For the text-containing cell, return its midpoint in [x, y] coordinate format. 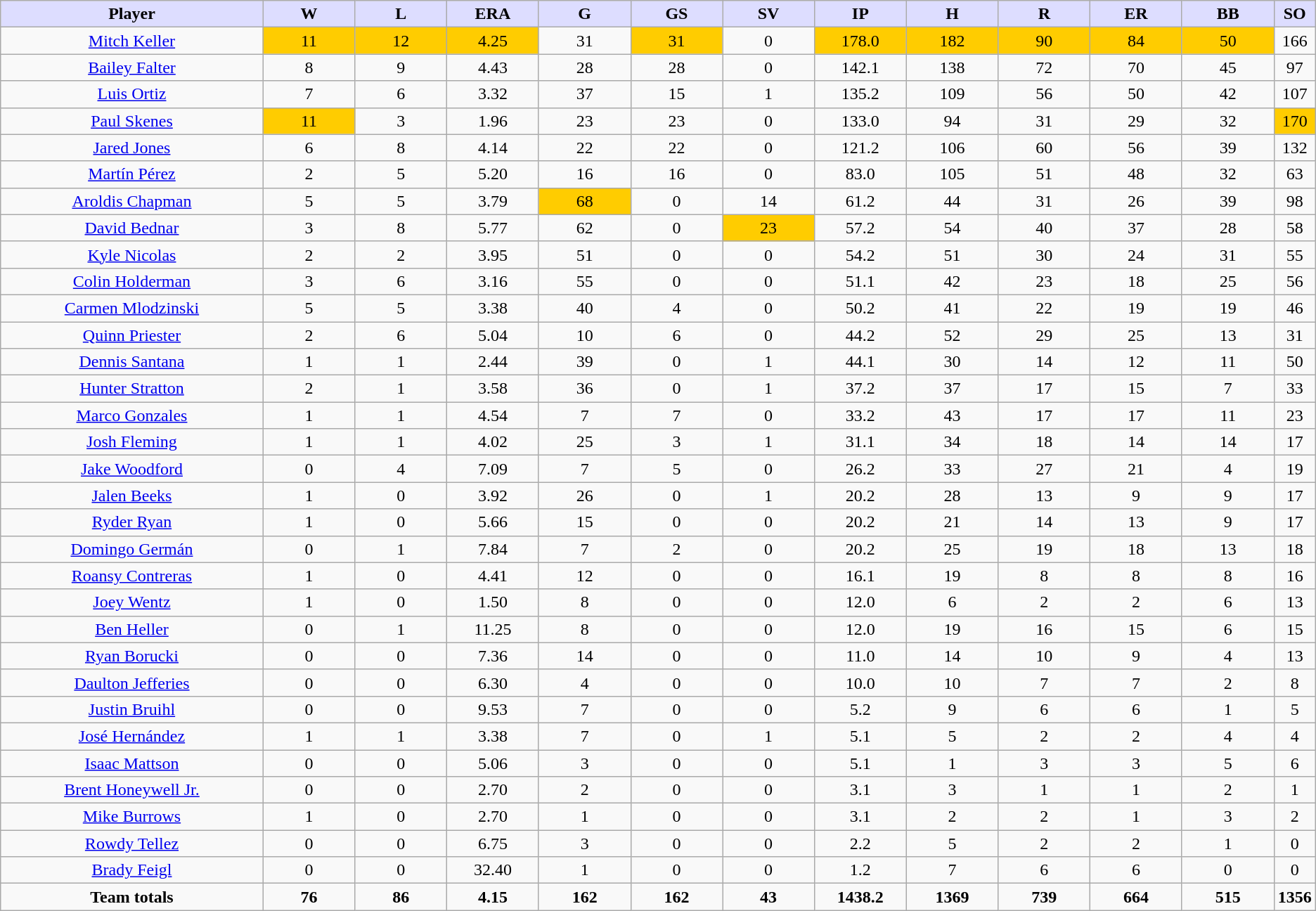
54.2 [860, 254]
739 [1045, 897]
W [309, 14]
52 [952, 335]
44 [952, 201]
9.53 [493, 709]
Luis Ortiz [132, 94]
3.58 [493, 389]
41 [952, 308]
11.25 [493, 629]
4.14 [493, 148]
Joey Wentz [132, 602]
Player [132, 14]
135.2 [860, 94]
Justin Bruihl [132, 709]
L [401, 14]
Ben Heller [132, 629]
David Bednar [132, 228]
GS [676, 14]
1.96 [493, 121]
Aroldis Chapman [132, 201]
Roansy Contreras [132, 576]
Martín Pérez [132, 174]
1438.2 [860, 897]
7.36 [493, 656]
BB [1227, 14]
142.1 [860, 67]
138 [952, 67]
3.16 [493, 281]
105 [952, 174]
664 [1136, 897]
Hunter Stratton [132, 389]
166 [1295, 41]
Paul Skenes [132, 121]
178.0 [860, 41]
Mike Burrows [132, 817]
4.25 [493, 41]
Colin Holderman [132, 281]
121.2 [860, 148]
515 [1227, 897]
4.02 [493, 442]
4.54 [493, 415]
Ryder Ryan [132, 522]
6.30 [493, 683]
Josh Fleming [132, 442]
133.0 [860, 121]
72 [1045, 67]
Marco Gonzales [132, 415]
Rowdy Tellez [132, 844]
Jalen Beeks [132, 496]
51.1 [860, 281]
Team totals [132, 897]
1.2 [860, 870]
5.06 [493, 763]
36 [585, 389]
44.2 [860, 335]
Domingo Germán [132, 549]
63 [1295, 174]
132 [1295, 148]
58 [1295, 228]
Carmen Mlodzinski [132, 308]
Quinn Priester [132, 335]
Brady Feigl [132, 870]
7.84 [493, 549]
Kyle Nicolas [132, 254]
33.2 [860, 415]
ERA [493, 14]
109 [952, 94]
44.1 [860, 362]
IP [860, 14]
27 [1045, 469]
Daulton Jefferies [132, 683]
57.2 [860, 228]
16.1 [860, 576]
6.75 [493, 844]
170 [1295, 121]
3.95 [493, 254]
24 [1136, 254]
26.2 [860, 469]
84 [1136, 41]
54 [952, 228]
70 [1136, 67]
Isaac Mattson [132, 763]
68 [585, 201]
2.2 [860, 844]
Mitch Keller [132, 41]
61.2 [860, 201]
1.50 [493, 602]
34 [952, 442]
Jared Jones [132, 148]
5.20 [493, 174]
45 [1227, 67]
98 [1295, 201]
107 [1295, 94]
Brent Honeywell Jr. [132, 790]
H [952, 14]
83.0 [860, 174]
1369 [952, 897]
37.2 [860, 389]
60 [1045, 148]
31.1 [860, 442]
5.04 [493, 335]
46 [1295, 308]
R [1045, 14]
4.41 [493, 576]
Jake Woodford [132, 469]
5.77 [493, 228]
3.92 [493, 496]
SV [769, 14]
ER [1136, 14]
Dennis Santana [132, 362]
50.2 [860, 308]
Ryan Borucki [132, 656]
4.43 [493, 67]
José Hernández [132, 736]
1356 [1295, 897]
182 [952, 41]
76 [309, 897]
7.09 [493, 469]
G [585, 14]
62 [585, 228]
32.40 [493, 870]
10.0 [860, 683]
97 [1295, 67]
11.0 [860, 656]
94 [952, 121]
106 [952, 148]
SO [1295, 14]
4.15 [493, 897]
5.66 [493, 522]
48 [1136, 174]
86 [401, 897]
5.2 [860, 709]
3.32 [493, 94]
Bailey Falter [132, 67]
3.79 [493, 201]
90 [1045, 41]
2.44 [493, 362]
